For the text-containing cell, return its midpoint in [x, y] coordinate format. 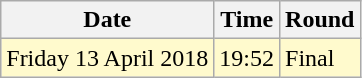
Time [247, 20]
Final [320, 58]
Friday 13 April 2018 [108, 58]
Date [108, 20]
19:52 [247, 58]
Round [320, 20]
